Return the [x, y] coordinate for the center point of the cell that contains the specified text.  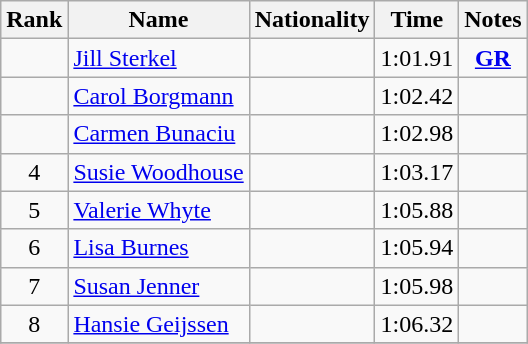
Carmen Bunaciu [158, 134]
Rank [34, 20]
5 [34, 210]
Nationality [312, 20]
Carol Borgmann [158, 96]
1:05.88 [417, 210]
Susan Jenner [158, 286]
Notes [493, 20]
4 [34, 172]
1:02.98 [417, 134]
1:01.91 [417, 58]
8 [34, 324]
1:05.98 [417, 286]
Lisa Burnes [158, 248]
Hansie Geijssen [158, 324]
6 [34, 248]
Time [417, 20]
Name [158, 20]
Valerie Whyte [158, 210]
1:02.42 [417, 96]
Jill Sterkel [158, 58]
1:06.32 [417, 324]
Susie Woodhouse [158, 172]
1:03.17 [417, 172]
1:05.94 [417, 248]
GR [493, 58]
7 [34, 286]
